Pinpoint the cell where the given text exists, returning its (x, y) midpoint coordinate. 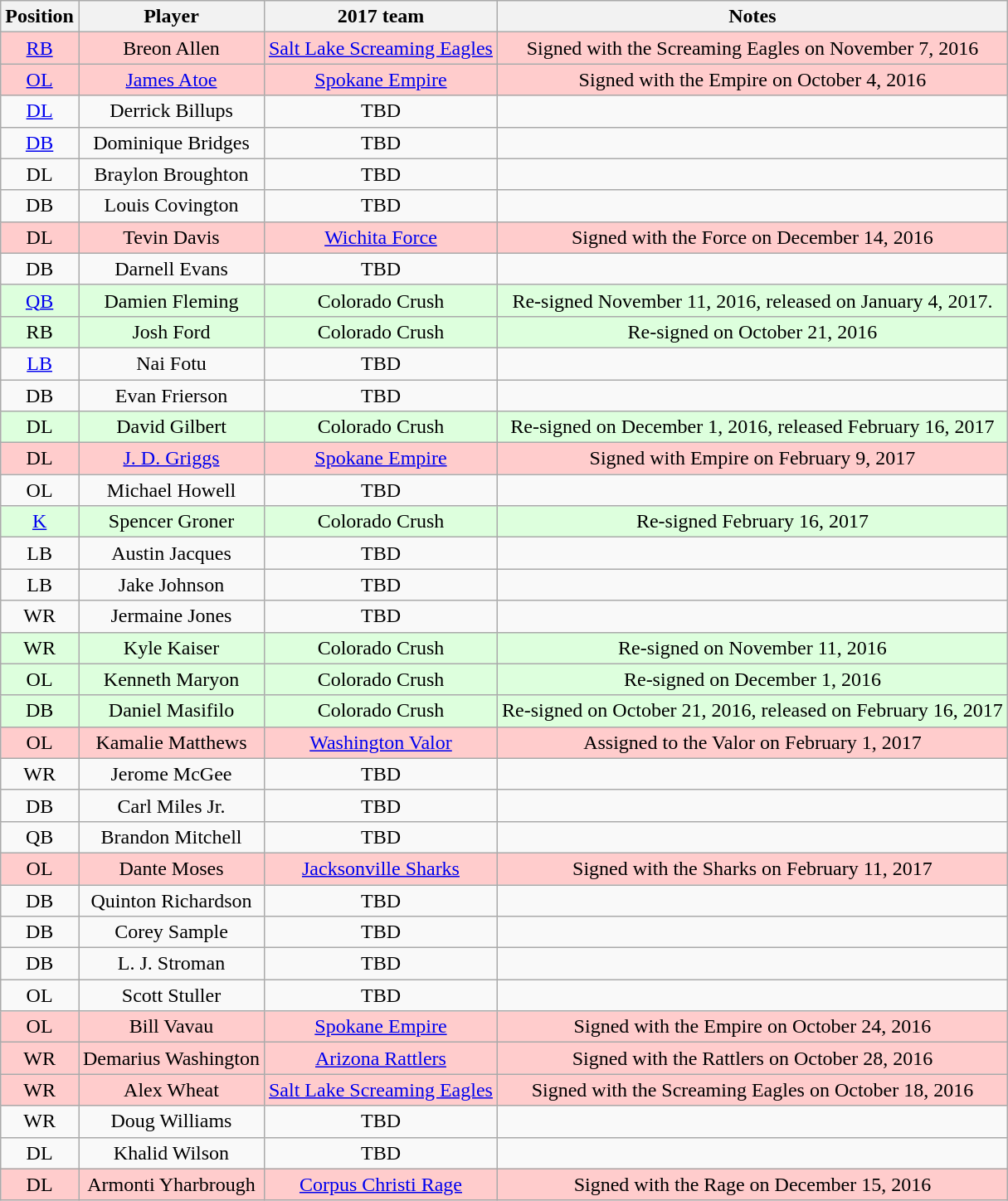
Re-signed on October 21, 2016, released on February 16, 2017 (752, 711)
Kamalie Matthews (171, 742)
Re-signed on December 1, 2016 (752, 679)
Signed with the Rattlers on October 28, 2016 (752, 1058)
Breon Allen (171, 48)
Darnell Evans (171, 269)
J. D. Griggs (171, 459)
Dante Moses (171, 868)
Armonti Yharbrough (171, 1184)
Jerome McGee (171, 774)
James Atoe (171, 80)
Demarius Washington (171, 1058)
Austin Jacques (171, 553)
Nai Fotu (171, 363)
Michael Howell (171, 490)
Signed with Empire on February 9, 2017 (752, 459)
Khalid Wilson (171, 1153)
Alex Wheat (171, 1090)
Washington Valor (380, 742)
Derrick Billups (171, 111)
Louis Covington (171, 206)
Jacksonville Sharks (380, 868)
Signed with the Force on December 14, 2016 (752, 237)
Kenneth Maryon (171, 679)
Scott Stuller (171, 995)
Josh Ford (171, 332)
2017 team (380, 17)
Quinton Richardson (171, 900)
Damien Fleming (171, 300)
Evan Frierson (171, 396)
Re-signed on October 21, 2016 (752, 332)
Jake Johnson (171, 585)
Braylon Broughton (171, 174)
Jermaine Jones (171, 616)
Carl Miles Jr. (171, 805)
L. J. Stroman (171, 964)
Brandon Mitchell (171, 837)
Dominique Bridges (171, 143)
Bill Vavau (171, 1027)
Signed with the Empire on October 4, 2016 (752, 80)
Kyle Kaiser (171, 648)
Re-signed on November 11, 2016 (752, 648)
Corpus Christi Rage (380, 1184)
Re-signed on December 1, 2016, released February 16, 2017 (752, 427)
Assigned to the Valor on February 1, 2017 (752, 742)
Signed with the Screaming Eagles on October 18, 2016 (752, 1090)
Corey Sample (171, 932)
Player (171, 17)
Signed with the Screaming Eagles on November 7, 2016 (752, 48)
Daniel Masifilo (171, 711)
Notes (752, 17)
Position (40, 17)
Arizona Rattlers (380, 1058)
Re-signed February 16, 2017 (752, 522)
Tevin Davis (171, 237)
Wichita Force (380, 237)
Signed with the Rage on December 15, 2016 (752, 1184)
David Gilbert (171, 427)
Spencer Groner (171, 522)
Signed with the Sharks on February 11, 2017 (752, 868)
Doug Williams (171, 1121)
Signed with the Empire on October 24, 2016 (752, 1027)
Re-signed November 11, 2016, released on January 4, 2017. (752, 300)
K (40, 522)
